From the cell containing the given text, extract its center point as [X, Y] coordinate. 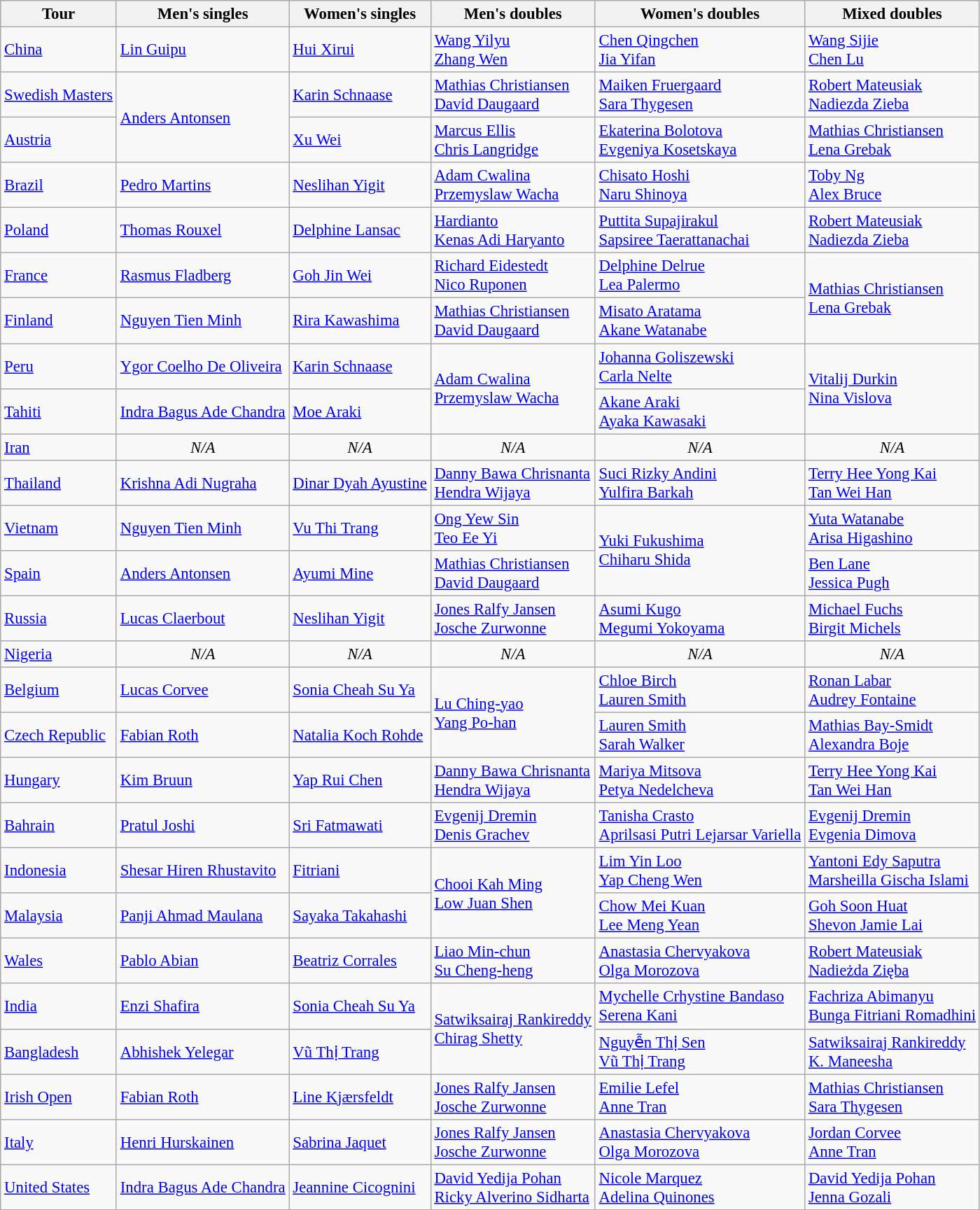
India [59, 1006]
Johanna Goliszewski Carla Nelte [700, 367]
Hungary [59, 781]
Puttita Supajirakul Sapsiree Taerattanachai [700, 231]
Michael Fuchs Birgit Michels [892, 619]
Indonesia [59, 871]
Poland [59, 231]
Chen Qingchen Jia Yifan [700, 50]
Italy [59, 1142]
Malaysia [59, 915]
Jeannine Cicognini [360, 1187]
Shesar Hiren Rhustavito [203, 871]
United States [59, 1187]
Goh Jin Wei [360, 276]
Yuki Fukushima Chiharu Shida [700, 550]
Enzi Shafira [203, 1006]
Xu Wei [360, 140]
Fitriani [360, 871]
Tanisha Crasto Aprilsasi Putri Lejarsar Variella [700, 826]
Mathias Bay-Smidt Alexandra Boje [892, 735]
Chow Mei Kuan Lee Meng Yean [700, 915]
Evgenij Dremin Denis Grachev [512, 826]
Rasmus Fladberg [203, 276]
Satwiksairaj Rankireddy K. Maneesha [892, 1051]
Thomas Rouxel [203, 231]
Sri Fatmawati [360, 826]
Ben Lane Jessica Pugh [892, 574]
Maiken Fruergaard Sara Thygesen [700, 95]
Lucas Claerbout [203, 619]
Lucas Corvee [203, 690]
Sabrina Jaquet [360, 1142]
Emilie Lefel Anne Tran [700, 1097]
Vu Thi Trang [360, 528]
Krishna Adi Nugraha [203, 483]
Lim Yin Loo Yap Cheng Wen [700, 871]
Women's singles [360, 14]
Chooi Kah Ming Low Juan Shen [512, 893]
Pablo Abian [203, 962]
Sayaka Takahashi [360, 915]
Yuta Watanabe Arisa Higashino [892, 528]
Hardianto Kenas Adi Haryanto [512, 231]
Brazil [59, 185]
Henri Hurskainen [203, 1142]
Panji Ahmad Maulana [203, 915]
Irish Open [59, 1097]
Jordan Corvee Anne Tran [892, 1142]
Suci Rizky Andini Yulfira Barkah [700, 483]
Toby Ng Alex Bruce [892, 185]
Vietnam [59, 528]
Rira Kawashima [360, 321]
Ekaterina Bolotova Evgeniya Kosetskaya [700, 140]
Pedro Martins [203, 185]
Czech Republic [59, 735]
Satwiksairaj Rankireddy Chirag Shetty [512, 1029]
Nigeria [59, 654]
Delphine Delrue Lea Palermo [700, 276]
Wang Sijie Chen Lu [892, 50]
Evgenij Dremin Evgenia Dimova [892, 826]
David Yedija Pohan Jenna Gozali [892, 1187]
Robert Mateusiak Nadieżda Zięba [892, 962]
Lin Guipu [203, 50]
Tour [59, 14]
Men's doubles [512, 14]
Natalia Koch Rohde [360, 735]
Yap Rui Chen [360, 781]
Asumi Kugo Megumi Yokoyama [700, 619]
Hui Xirui [360, 50]
Iran [59, 447]
Kim Bruun [203, 781]
Ygor Coelho De Oliveira [203, 367]
Russia [59, 619]
Mariya Mitsova Petya Nedelcheva [700, 781]
Vũ Thị Trang [360, 1051]
David Yedija Pohan Ricky Alverino Sidharta [512, 1187]
Nguyễn Thị Sen Vũ Thị Trang [700, 1051]
Mixed doubles [892, 14]
Marcus Ellis Chris Langridge [512, 140]
Mathias Christiansen Sara Thygesen [892, 1097]
Spain [59, 574]
Moe Araki [360, 411]
Liao Min-chun Su Cheng-heng [512, 962]
Dinar Dyah Ayustine [360, 483]
Yantoni Edy Saputra Marsheilla Gischa Islami [892, 871]
Ayumi Mine [360, 574]
Delphine Lansac [360, 231]
Ong Yew Sin Teo Ee Yi [512, 528]
Chloe Birch Lauren Smith [700, 690]
Wang Yilyu Zhang Wen [512, 50]
Nicole Marquez Adelina Quinones [700, 1187]
Lu Ching-yao Yang Po-han [512, 712]
Finland [59, 321]
Misato Aratama Akane Watanabe [700, 321]
Line Kjærsfeldt [360, 1097]
Swedish Masters [59, 95]
Beatriz Corrales [360, 962]
Wales [59, 962]
Women's doubles [700, 14]
Vitalij Durkin Nina Vislova [892, 389]
Men's singles [203, 14]
France [59, 276]
Peru [59, 367]
Chisato Hoshi Naru Shinoya [700, 185]
Fachriza Abimanyu Bunga Fitriani Romadhini [892, 1006]
Pratul Joshi [203, 826]
Tahiti [59, 411]
Ronan Labar Audrey Fontaine [892, 690]
Lauren Smith Sarah Walker [700, 735]
Mychelle Crhystine Bandaso Serena Kani [700, 1006]
Richard Eidestedt Nico Ruponen [512, 276]
Thailand [59, 483]
Akane Araki Ayaka Kawasaki [700, 411]
Austria [59, 140]
Goh Soon Huat Shevon Jamie Lai [892, 915]
Abhishek Yelegar [203, 1051]
Belgium [59, 690]
Bahrain [59, 826]
Bangladesh [59, 1051]
China [59, 50]
